Search for the cell housing the specified text and yield its [X, Y] center coordinate. 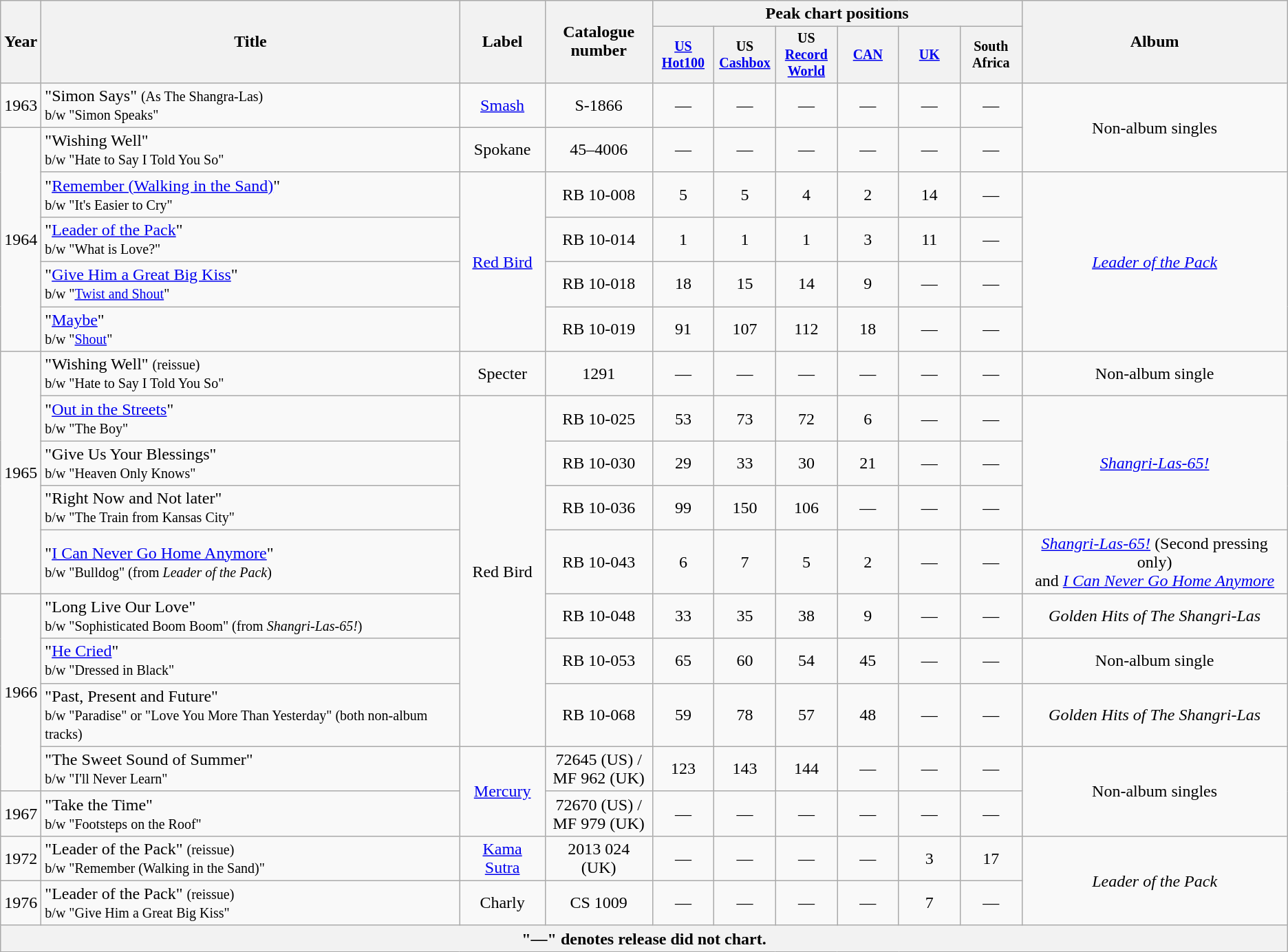
150 [744, 508]
South Africa [991, 55]
"Maybe"b/w "Shout" [250, 329]
"Leader of the Pack" (reissue)b/w "Give Him a Great Big Kiss" [250, 902]
UK [929, 55]
91 [683, 329]
65 [683, 660]
53 [683, 418]
RB 10-036 [599, 508]
35 [744, 616]
99 [683, 508]
"Remember (Walking in the Sand)"b/w "It's Easier to Cry" [250, 194]
RB 10-019 [599, 329]
73 [744, 418]
CS 1009 [599, 902]
78 [744, 715]
112 [806, 329]
Peak chart positions [837, 14]
30 [806, 464]
45–4006 [599, 150]
"Out in the Streets"b/w "The Boy" [250, 418]
72645 (US) /MF 962 (UK) [599, 769]
11 [929, 239]
USRecord World [806, 55]
"Past, Present and Future"b/w "Paradise" or "Love You More Than Yesterday" (both non-album tracks) [250, 715]
"He Cried"b/w "Dressed in Black" [250, 660]
38 [806, 616]
Kama Sutra [502, 858]
"Give Us Your Blessings"b/w "Heaven Only Knows" [250, 464]
72670 (US) /MF 979 (UK) [599, 813]
S-1866 [599, 105]
2013 024 (UK) [599, 858]
1967 [21, 813]
107 [744, 329]
CAN [868, 55]
"Wishing Well" (reissue)b/w "Hate to Say I Told You So" [250, 374]
RB 10-043 [599, 562]
1966 [21, 692]
Title [250, 42]
"Leader of the Pack"b/w "What is Love?" [250, 239]
Shangri-Las-65! [1155, 464]
USCashbox [744, 55]
Album [1155, 42]
59 [683, 715]
RB 10-030 [599, 464]
"Leader of the Pack" (reissue)b/w "Remember (Walking in the Sand)" [250, 858]
123 [683, 769]
48 [868, 715]
106 [806, 508]
"Long Live Our Love"b/w "Sophisticated Boom Boom" (from Shangri-Las-65!) [250, 616]
RB 10-014 [599, 239]
Mercury [502, 791]
"—" denotes release did not chart. [644, 938]
Specter [502, 374]
RB 10-053 [599, 660]
"I Can Never Go Home Anymore"b/w "Bulldog" (from Leader of the Pack) [250, 562]
RB 10-008 [599, 194]
1963 [21, 105]
1964 [21, 239]
RB 10-025 [599, 418]
1291 [599, 374]
Label [502, 42]
17 [991, 858]
4 [806, 194]
Smash [502, 105]
Year [21, 42]
RB 10-018 [599, 285]
"Wishing Well"b/w "Hate to Say I Told You So" [250, 150]
"Right Now and Not later"b/w "The Train from Kansas City" [250, 508]
1972 [21, 858]
1965 [21, 473]
RB 10-048 [599, 616]
Spokane [502, 150]
RB 10-068 [599, 715]
Charly [502, 902]
45 [868, 660]
15 [744, 285]
57 [806, 715]
143 [744, 769]
60 [744, 660]
54 [806, 660]
21 [868, 464]
USHot100 [683, 55]
72 [806, 418]
144 [806, 769]
29 [683, 464]
"Give Him a Great Big Kiss"b/w "Twist and Shout" [250, 285]
Cataloguenumber [599, 42]
Shangri-Las-65! (Second pressing only)and I Can Never Go Home Anymore [1155, 562]
"The Sweet Sound of Summer"b/w "I'll Never Learn" [250, 769]
"Simon Says" (As The Shangra-Las)b/w "Simon Speaks" [250, 105]
"Take the Time"b/w "Footsteps on the Roof" [250, 813]
1976 [21, 902]
